Extract the (X, Y) coordinate from the center of the cell holding the provided text.  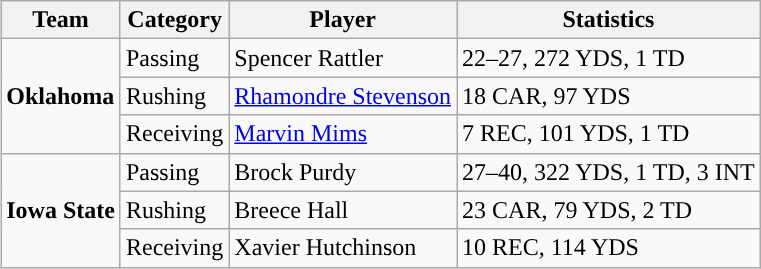
Marvin Mims (343, 134)
Player (343, 20)
Statistics (609, 20)
18 CAR, 97 YDS (609, 96)
23 CAR, 79 YDS, 2 TD (609, 210)
Team (61, 20)
Brock Purdy (343, 172)
Rhamondre Stevenson (343, 96)
10 REC, 114 YDS (609, 248)
Oklahoma (61, 96)
Category (174, 20)
Spencer Rattler (343, 58)
22–27, 272 YDS, 1 TD (609, 58)
Breece Hall (343, 210)
Iowa State (61, 210)
Xavier Hutchinson (343, 248)
27–40, 322 YDS, 1 TD, 3 INT (609, 172)
7 REC, 101 YDS, 1 TD (609, 134)
